Determine the [x, y] coordinate at the center of the cell enclosing the given text.  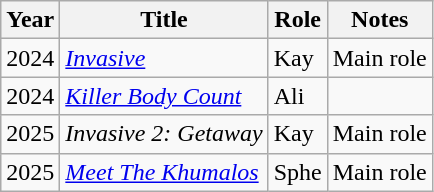
Year [30, 20]
Sphe [298, 172]
Meet The Khumalos [164, 172]
Notes [380, 20]
Title [164, 20]
Ali [298, 96]
Invasive 2: Getaway [164, 134]
Role [298, 20]
Killer Body Count [164, 96]
Invasive [164, 58]
